Output the (x, y) coordinate of the center of the cell containing the given text.  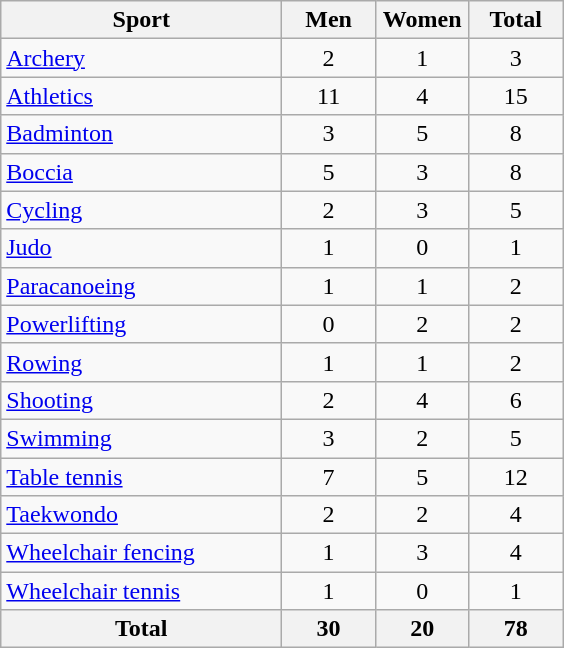
Shooting (142, 400)
30 (329, 629)
Table tennis (142, 477)
15 (516, 96)
Rowing (142, 362)
Powerlifting (142, 324)
Men (329, 20)
Wheelchair fencing (142, 553)
Archery (142, 58)
Athletics (142, 96)
20 (422, 629)
Paracanoeing (142, 286)
Taekwondo (142, 515)
Swimming (142, 438)
Badminton (142, 134)
Women (422, 20)
11 (329, 96)
78 (516, 629)
7 (329, 477)
6 (516, 400)
Cycling (142, 210)
12 (516, 477)
Boccia (142, 172)
Judo (142, 248)
Sport (142, 20)
Wheelchair tennis (142, 591)
